Return the [X, Y] coordinate for the center point of the cell that contains the specified text.  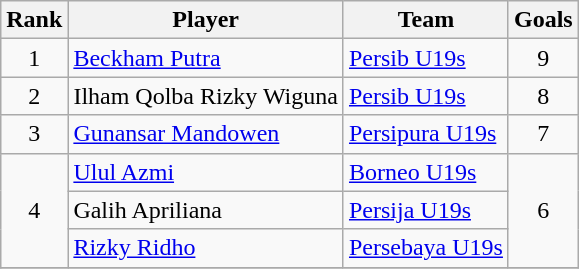
Player [206, 20]
3 [34, 134]
Team [426, 20]
6 [543, 210]
4 [34, 210]
9 [543, 58]
Beckham Putra [206, 58]
Persija U19s [426, 210]
Persebaya U19s [426, 248]
Persipura U19s [426, 134]
Gunansar Mandowen [206, 134]
8 [543, 96]
Rank [34, 20]
1 [34, 58]
Galih Apriliana [206, 210]
Ulul Azmi [206, 172]
7 [543, 134]
Goals [543, 20]
Ilham Qolba Rizky Wiguna [206, 96]
2 [34, 96]
Borneo U19s [426, 172]
Rizky Ridho [206, 248]
